Search for the cell housing the specified text and yield its (X, Y) center coordinate. 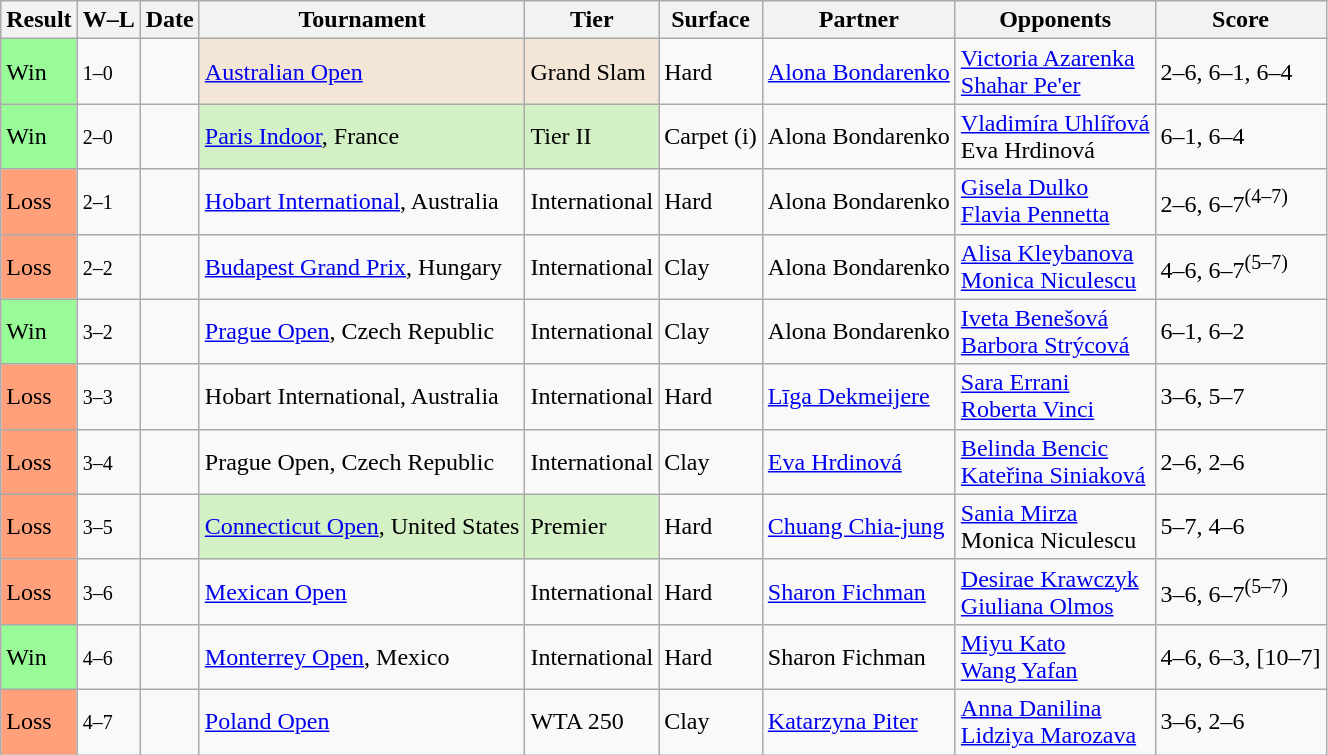
Date (170, 20)
5–7, 4–6 (1240, 526)
Miyu Kato Wang Yafan (1055, 656)
4–6, 6–3, [10–7] (1240, 656)
Sara Errani Roberta Vinci (1055, 396)
Surface (711, 20)
Mexican Open (362, 592)
Vladimíra Uhlířová Eva Hrdinová (1055, 136)
Alisa Kleybanova Monica Niculescu (1055, 266)
Paris Indoor, France (362, 136)
3–6, 5–7 (1240, 396)
Katarzyna Piter (858, 722)
Grand Slam (592, 72)
3–2 (108, 332)
Chuang Chia-jung (858, 526)
Premier (592, 526)
Australian Open (362, 72)
3–3 (108, 396)
Score (1240, 20)
Opponents (1055, 20)
Result (39, 20)
2–6, 2–6 (1240, 462)
Iveta Benešová Barbora Strýcová (1055, 332)
Desirae Krawczyk Giuliana Olmos (1055, 592)
4–6, 6–7(5–7) (1240, 266)
WTA 250 (592, 722)
Tournament (362, 20)
2–0 (108, 136)
W–L (108, 20)
Sania Mirza Monica Niculescu (1055, 526)
Tier (592, 20)
3–6, 6–7(5–7) (1240, 592)
Eva Hrdinová (858, 462)
3–6, 2–6 (1240, 722)
2–1 (108, 202)
Belinda Bencic Kateřina Siniaková (1055, 462)
3–5 (108, 526)
Līga Dekmeijere (858, 396)
Connecticut Open, United States (362, 526)
2–2 (108, 266)
Victoria Azarenka Shahar Pe'er (1055, 72)
6–1, 6–2 (1240, 332)
2–6, 6–1, 6–4 (1240, 72)
Poland Open (362, 722)
Partner (858, 20)
Carpet (i) (711, 136)
2–6, 6–7(4–7) (1240, 202)
3–6 (108, 592)
1–0 (108, 72)
Gisela Dulko Flavia Pennetta (1055, 202)
Monterrey Open, Mexico (362, 656)
Anna Danilina Lidziya Marozava (1055, 722)
Budapest Grand Prix, Hungary (362, 266)
4–7 (108, 722)
6–1, 6–4 (1240, 136)
Tier II (592, 136)
3–4 (108, 462)
4–6 (108, 656)
